Determine the [X, Y] coordinate at the center of the cell enclosing the given text.  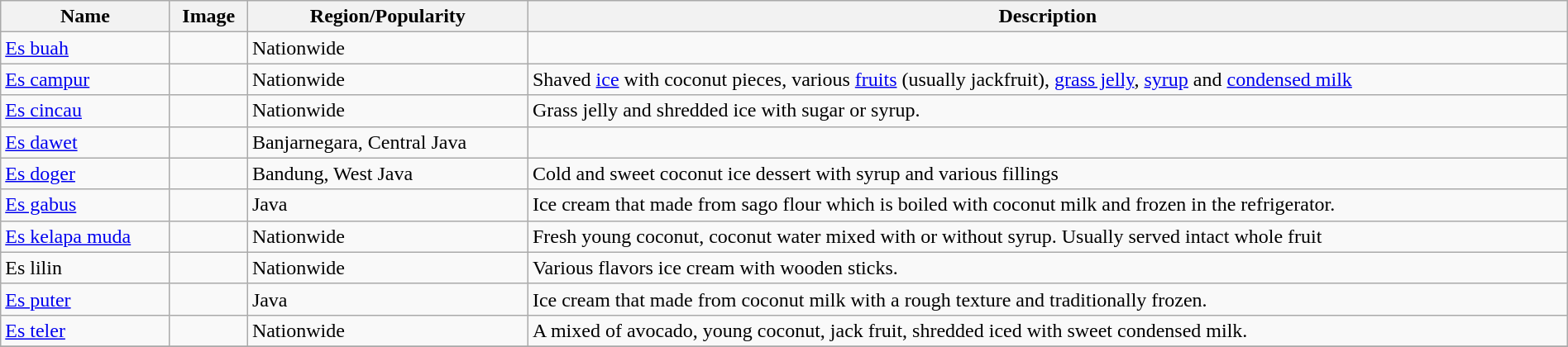
Es puter [85, 299]
Es buah [85, 48]
Es kelapa muda [85, 236]
Grass jelly and shredded ice with sugar or syrup. [1047, 111]
Description [1047, 17]
Es lilin [85, 268]
Fresh young coconut, coconut water mixed with or without syrup. Usually served intact whole fruit [1047, 236]
Es dawet [85, 142]
Image [208, 17]
Es campur [85, 79]
Es gabus [85, 205]
A mixed of avocado, young coconut, jack fruit, shredded iced with sweet condensed milk. [1047, 330]
Ice cream that made from coconut milk with a rough texture and traditionally frozen. [1047, 299]
Bandung, West Java [387, 173]
Cold and sweet coconut ice dessert with syrup and various fillings [1047, 173]
Name [85, 17]
Ice cream that made from sago flour which is boiled with coconut milk and frozen in the refrigerator. [1047, 205]
Es teler [85, 330]
Es cincau [85, 111]
Various flavors ice cream with wooden sticks. [1047, 268]
Shaved ice with coconut pieces, various fruits (usually jackfruit), grass jelly, syrup and condensed milk [1047, 79]
Es doger [85, 173]
Banjarnegara, Central Java [387, 142]
Region/Popularity [387, 17]
